Determine the [X, Y] coordinate at the center of the cell enclosing the given text.  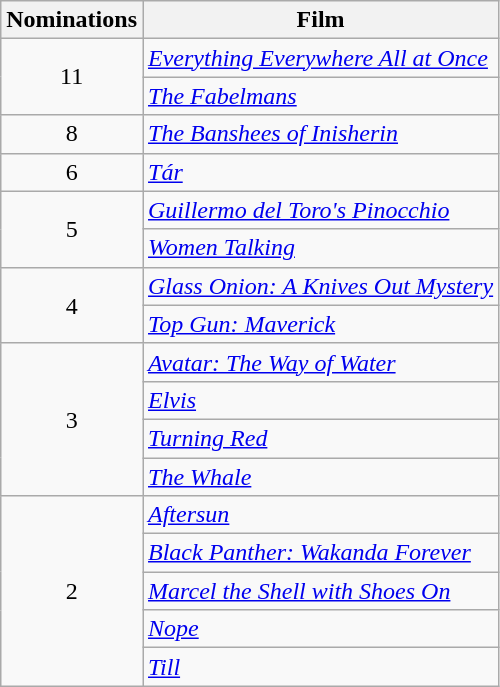
Black Panther: Wakanda Forever [320, 553]
The Fabelmans [320, 96]
Elvis [320, 400]
3 [72, 419]
Everything Everywhere All at Once [320, 58]
Nominations [72, 20]
Women Talking [320, 248]
Till [320, 667]
11 [72, 77]
Top Gun: Maverick [320, 324]
Aftersun [320, 515]
Turning Red [320, 438]
6 [72, 172]
Guillermo del Toro's Pinocchio [320, 210]
Glass Onion: A Knives Out Mystery [320, 286]
Avatar: The Way of Water [320, 362]
Nope [320, 629]
Film [320, 20]
5 [72, 229]
8 [72, 134]
The Whale [320, 477]
Marcel the Shell with Shoes On [320, 591]
2 [72, 591]
The Banshees of Inisherin [320, 134]
Tár [320, 172]
4 [72, 305]
